Extract the (X, Y) coordinate from the center of the cell holding the provided text.  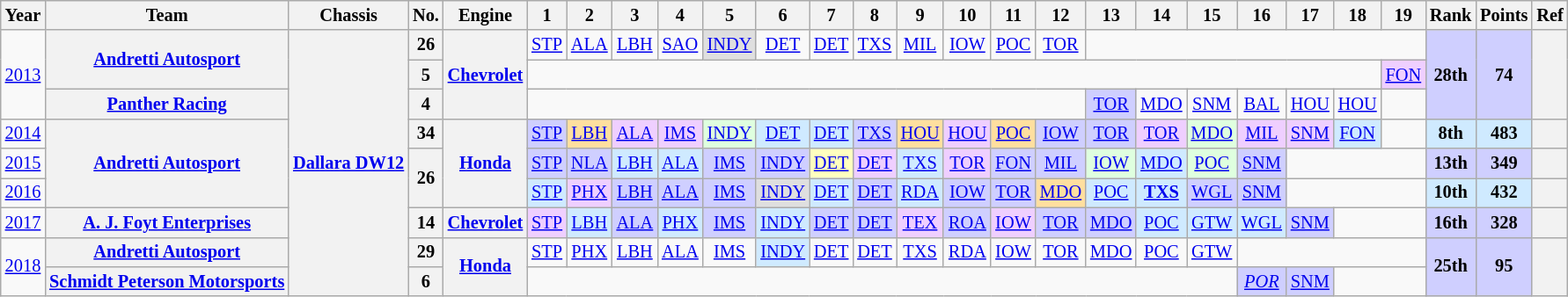
SAO (680, 45)
Rank (1450, 15)
Chassis (348, 15)
29 (426, 252)
13th (1450, 163)
432 (1504, 192)
2014 (23, 134)
No. (426, 15)
16 (1262, 15)
Ref (1550, 15)
483 (1504, 134)
74 (1504, 74)
1 (547, 15)
Year (23, 15)
2017 (23, 222)
TEX (920, 222)
2018 (23, 267)
ROA (967, 222)
10th (1450, 192)
8 (875, 15)
2016 (23, 192)
12 (1061, 15)
BAL (1262, 104)
Team (167, 15)
2015 (23, 163)
8th (1450, 134)
Panther Racing (167, 104)
Dallara DW12 (348, 163)
2013 (23, 74)
10 (967, 15)
A. J. Foyt Enterprises (167, 222)
3 (635, 15)
18 (1358, 15)
11 (1013, 15)
NLA (590, 163)
19 (1403, 15)
7 (831, 15)
2 (590, 15)
Points (1504, 15)
349 (1504, 163)
17 (1310, 15)
328 (1504, 222)
28th (1450, 74)
34 (426, 134)
Engine (486, 15)
Schmidt Peterson Motorsports (167, 281)
16th (1450, 222)
13 (1110, 15)
9 (920, 15)
95 (1504, 267)
25th (1450, 267)
15 (1213, 15)
POR (1262, 281)
